Pinpoint the cell where the given text exists, returning its (x, y) midpoint coordinate. 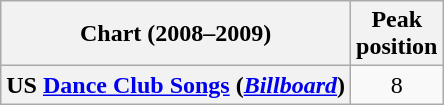
US Dance Club Songs (Billboard) (176, 85)
8 (397, 85)
Chart (2008–2009) (176, 34)
Peakposition (397, 34)
